Determine the (X, Y) coordinate at the center of the cell enclosing the given text.  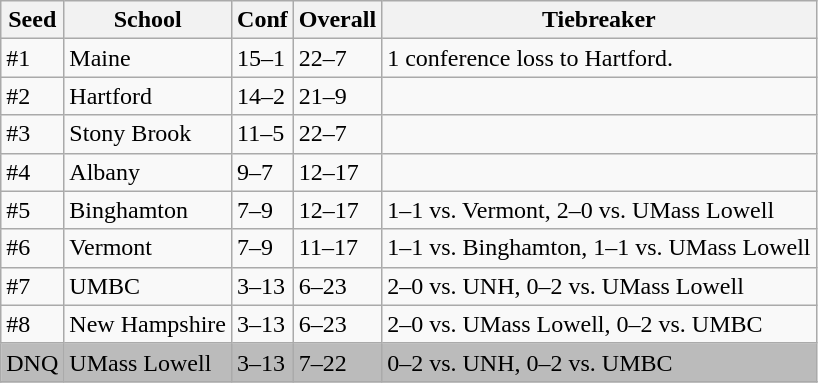
0–2 vs. UNH, 0–2 vs. UMBC (599, 362)
Seed (32, 20)
2–0 vs. UNH, 0–2 vs. UMass Lowell (599, 286)
#2 (32, 96)
Hartford (148, 96)
Albany (148, 172)
Overall (337, 20)
#1 (32, 58)
15–1 (263, 58)
#8 (32, 324)
Stony Brook (148, 134)
14–2 (263, 96)
Maine (148, 58)
#4 (32, 172)
#6 (32, 248)
11–5 (263, 134)
1–1 vs. Vermont, 2–0 vs. UMass Lowell (599, 210)
UMBC (148, 286)
2–0 vs. UMass Lowell, 0–2 vs. UMBC (599, 324)
#3 (32, 134)
Conf (263, 20)
New Hampshire (148, 324)
UMass Lowell (148, 362)
21–9 (337, 96)
1 conference loss to Hartford. (599, 58)
Vermont (148, 248)
School (148, 20)
7–22 (337, 362)
11–17 (337, 248)
#7 (32, 286)
#5 (32, 210)
Tiebreaker (599, 20)
9–7 (263, 172)
DNQ (32, 362)
1–1 vs. Binghamton, 1–1 vs. UMass Lowell (599, 248)
Binghamton (148, 210)
